Return the [X, Y] coordinate for the center point of the cell that contains the specified text.  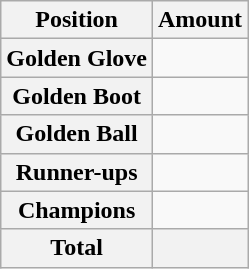
Golden Ball [77, 134]
Position [77, 20]
Runner-ups [77, 172]
Golden Boot [77, 96]
Amount [200, 20]
Golden Glove [77, 58]
Total [77, 248]
Champions [77, 210]
